Search for the cell housing the specified text and yield its (X, Y) center coordinate. 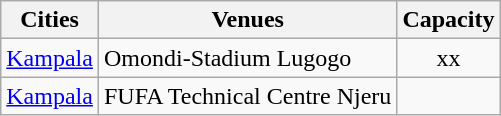
xx (448, 58)
FUFA Technical Centre Njeru (247, 96)
Capacity (448, 20)
Venues (247, 20)
Cities (50, 20)
Omondi-Stadium Lugogo (247, 58)
